Provide the [x, y] coordinate of the cell's center where the given text is located.  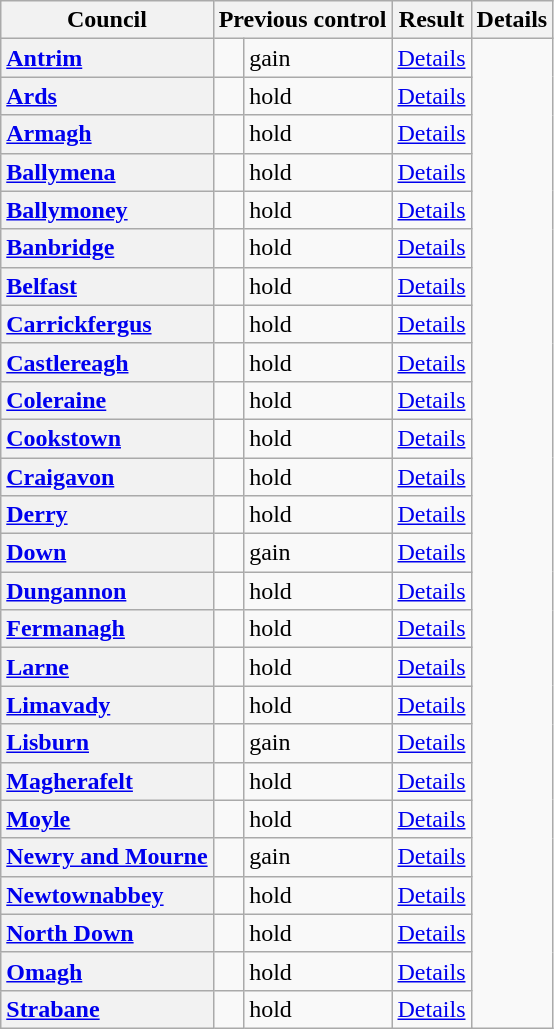
Antrim [107, 58]
Banbridge [107, 248]
Result [432, 20]
Carrickfergus [107, 324]
Larne [107, 667]
Lisburn [107, 743]
Fermanagh [107, 629]
Dungannon [107, 591]
Belfast [107, 286]
Magherafelt [107, 781]
Newry and Mourne [107, 857]
Armagh [107, 134]
Ballymoney [107, 210]
Ards [107, 96]
Council [107, 20]
Castlereagh [107, 362]
Previous control [302, 20]
Moyle [107, 819]
Limavady [107, 705]
Coleraine [107, 400]
Ballymena [107, 172]
Omagh [107, 971]
Strabane [107, 1009]
Down [107, 553]
Cookstown [107, 438]
North Down [107, 933]
Derry [107, 515]
Newtownabbey [107, 895]
Craigavon [107, 477]
